Pinpoint the cell where the given text exists, returning its [X, Y] midpoint coordinate. 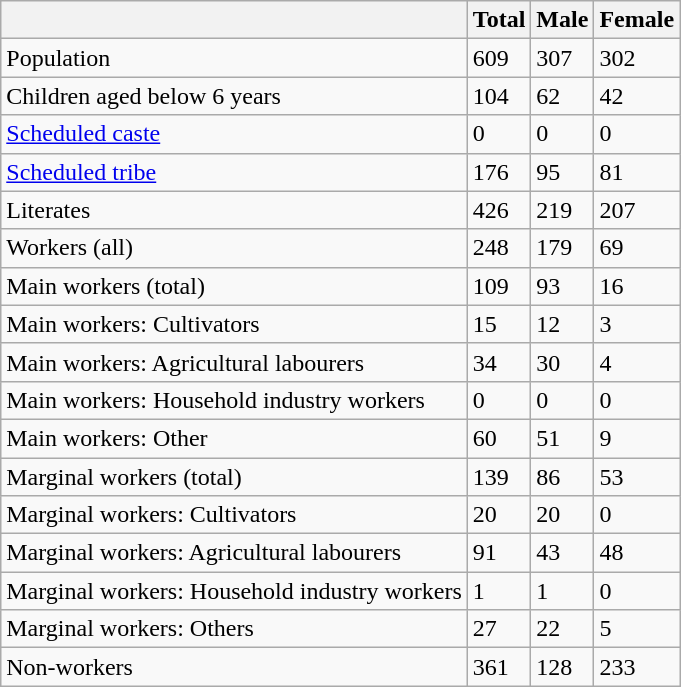
30 [562, 362]
Children aged below 6 years [234, 96]
Marginal workers: Cultivators [234, 515]
Male [562, 20]
361 [499, 667]
248 [499, 248]
609 [499, 58]
42 [637, 96]
60 [499, 438]
Marginal workers (total) [234, 477]
4 [637, 362]
Female [637, 20]
233 [637, 667]
139 [499, 477]
104 [499, 96]
51 [562, 438]
53 [637, 477]
219 [562, 210]
Marginal workers: Agricultural labourers [234, 553]
3 [637, 324]
Main workers: Household industry workers [234, 400]
Workers (all) [234, 248]
5 [637, 629]
Non-workers [234, 667]
27 [499, 629]
Main workers: Agricultural labourers [234, 362]
22 [562, 629]
69 [637, 248]
Literates [234, 210]
62 [562, 96]
16 [637, 286]
81 [637, 172]
Marginal workers: Household industry workers [234, 591]
Scheduled caste [234, 134]
Main workers (total) [234, 286]
48 [637, 553]
Main workers: Other [234, 438]
176 [499, 172]
12 [562, 324]
426 [499, 210]
Population [234, 58]
302 [637, 58]
179 [562, 248]
93 [562, 286]
207 [637, 210]
91 [499, 553]
109 [499, 286]
9 [637, 438]
Total [499, 20]
34 [499, 362]
86 [562, 477]
307 [562, 58]
15 [499, 324]
Main workers: Cultivators [234, 324]
43 [562, 553]
Marginal workers: Others [234, 629]
128 [562, 667]
Scheduled tribe [234, 172]
95 [562, 172]
